Pinpoint the cell where the given text exists, returning its [X, Y] midpoint coordinate. 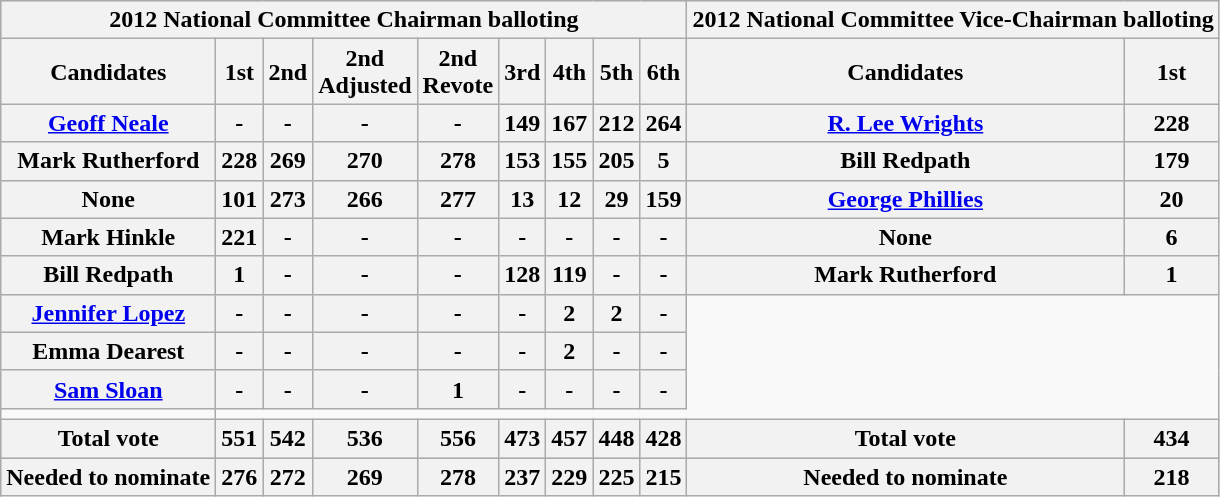
218 [1172, 477]
6th [664, 72]
277 [458, 199]
2nd [288, 72]
Mark Hinkle [108, 237]
Jennifer Lopez [108, 313]
457 [570, 438]
237 [522, 477]
551 [240, 438]
155 [570, 161]
5 [664, 161]
179 [1172, 161]
2012 National Committee Chairman balloting [344, 20]
212 [616, 123]
6 [1172, 237]
12 [570, 199]
167 [570, 123]
Sam Sloan [108, 389]
101 [240, 199]
159 [664, 199]
448 [616, 438]
29 [616, 199]
2012 National Committee Vice-Chairman balloting [953, 20]
264 [664, 123]
20 [1172, 199]
273 [288, 199]
434 [1172, 438]
4th [570, 72]
128 [522, 275]
R. Lee Wrights [906, 123]
Emma Dearest [108, 351]
276 [240, 477]
13 [522, 199]
270 [365, 161]
205 [616, 161]
5th [616, 72]
3rd [522, 72]
229 [570, 477]
473 [522, 438]
153 [522, 161]
266 [365, 199]
215 [664, 477]
119 [570, 275]
272 [288, 477]
149 [522, 123]
428 [664, 438]
2ndRevote [458, 72]
George Phillies [906, 199]
2ndAdjusted [365, 72]
Geoff Neale [108, 123]
542 [288, 438]
221 [240, 237]
536 [365, 438]
225 [616, 477]
556 [458, 438]
